Determine the (x, y) coordinate at the center of the cell enclosing the given text.  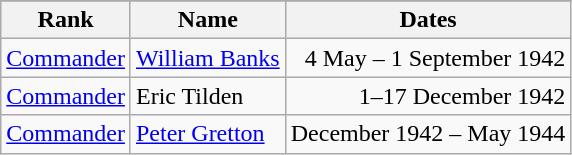
Dates (428, 20)
Peter Gretton (208, 134)
Eric Tilden (208, 96)
December 1942 – May 1944 (428, 134)
William Banks (208, 58)
1–17 December 1942 (428, 96)
Name (208, 20)
4 May – 1 September 1942 (428, 58)
Rank (66, 20)
